Detect which cell encompasses the target text, then output its (X, Y) center coordinate. 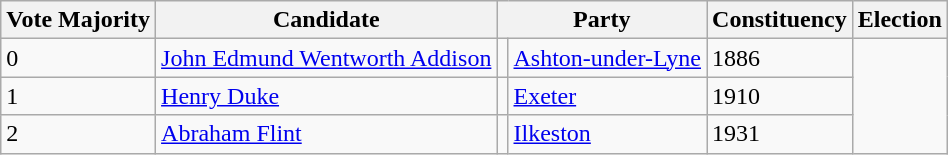
Exeter (608, 96)
Candidate (326, 20)
1886 (780, 58)
John Edmund Wentworth Addison (326, 58)
0 (78, 58)
Abraham Flint (326, 134)
2 (78, 134)
Henry Duke (326, 96)
Ilkeston (608, 134)
Vote Majority (78, 20)
Ashton-under-Lyne (608, 58)
1910 (780, 96)
1931 (780, 134)
1 (78, 96)
Party (602, 20)
Election (900, 20)
Constituency (780, 20)
